Scan for the cell matching the given text and deliver its (X, Y) coordinate at center. 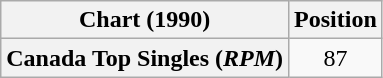
Chart (1990) (145, 20)
Position (336, 20)
Canada Top Singles (RPM) (145, 58)
87 (336, 58)
